Scan for the cell matching the given text and deliver its (X, Y) coordinate at center. 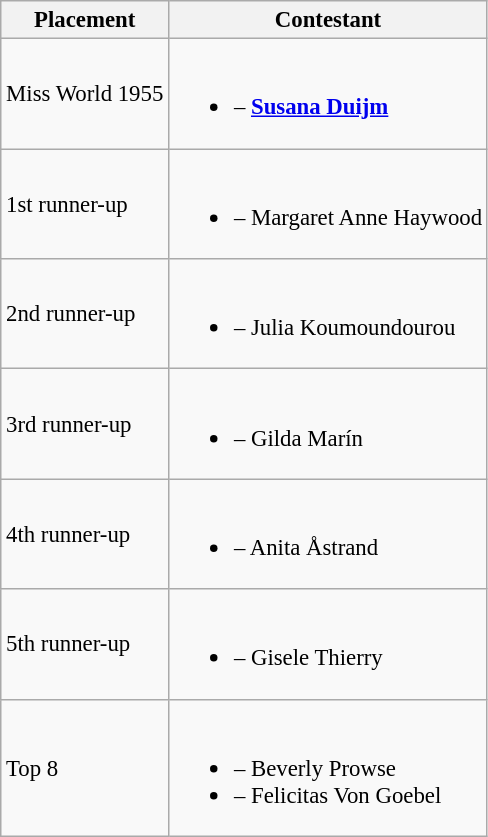
– Julia Koumoundourou (328, 314)
– Susana Duijm (328, 94)
1st runner-up (85, 204)
– Gisele Thierry (328, 644)
– Margaret Anne Haywood (328, 204)
Contestant (328, 20)
3rd runner-up (85, 424)
Placement (85, 20)
– Beverly Prowse – Felicitas Von Goebel (328, 768)
5th runner-up (85, 644)
– Anita Åstrand (328, 534)
2nd runner-up (85, 314)
– Gilda Marín (328, 424)
4th runner-up (85, 534)
Miss World 1955 (85, 94)
Top 8 (85, 768)
